Identify which cell holds the provided text, then report its (X, Y) central coordinate. 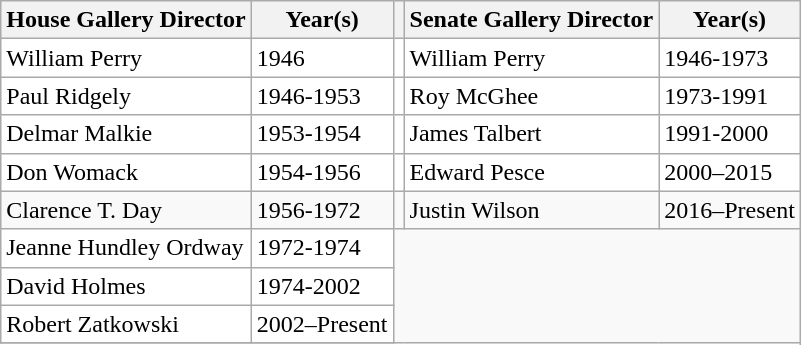
James Talbert (532, 134)
1974-2002 (322, 286)
Clarence T. Day (126, 210)
1946 (322, 58)
Delmar Malkie (126, 134)
1953-1954 (322, 134)
Roy McGhee (532, 96)
Don Womack (126, 172)
Senate Gallery Director (532, 20)
Jeanne Hundley Ordway (126, 248)
1973-1991 (730, 96)
1946-1953 (322, 96)
Justin Wilson (532, 210)
Edward Pesce (532, 172)
1972-1974 (322, 248)
1946-1973 (730, 58)
Paul Ridgely (126, 96)
Robert Zatkowski (126, 324)
David Holmes (126, 286)
House Gallery Director (126, 20)
2002–Present (322, 324)
1991-2000 (730, 134)
2000–2015 (730, 172)
1956-1972 (322, 210)
1954-1956 (322, 172)
2016–Present (730, 210)
